Pinpoint the cell where the given text exists, returning its [X, Y] midpoint coordinate. 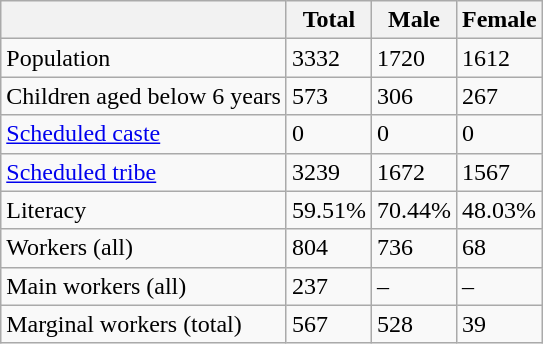
Scheduled caste [144, 134]
267 [500, 96]
573 [328, 96]
1567 [500, 172]
Scheduled tribe [144, 172]
39 [500, 324]
70.44% [414, 210]
3332 [328, 58]
3239 [328, 172]
Male [414, 20]
567 [328, 324]
237 [328, 286]
Population [144, 58]
1720 [414, 58]
528 [414, 324]
48.03% [500, 210]
Children aged below 6 years [144, 96]
Main workers (all) [144, 286]
306 [414, 96]
Literacy [144, 210]
1612 [500, 58]
Marginal workers (total) [144, 324]
804 [328, 248]
Female [500, 20]
Total [328, 20]
59.51% [328, 210]
1672 [414, 172]
Workers (all) [144, 248]
736 [414, 248]
68 [500, 248]
